Output the [X, Y] coordinate of the center of the cell containing the given text.  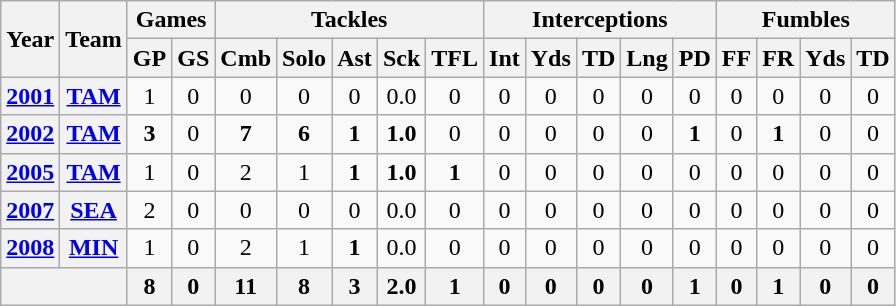
Games [170, 20]
Year [30, 39]
7 [246, 134]
2007 [30, 210]
PD [694, 58]
Interceptions [600, 20]
2.0 [401, 286]
2001 [30, 96]
FF [736, 58]
Ast [355, 58]
Fumbles [806, 20]
Tackles [350, 20]
SEA [94, 210]
Team [94, 39]
11 [246, 286]
2002 [30, 134]
Cmb [246, 58]
Int [505, 58]
MIN [94, 248]
GS [194, 58]
TFL [455, 58]
FR [778, 58]
6 [304, 134]
2008 [30, 248]
Lng [647, 58]
GP [149, 58]
Solo [304, 58]
2005 [30, 172]
Sck [401, 58]
